Provide the [x, y] coordinate of the cell's center where the given text is located.  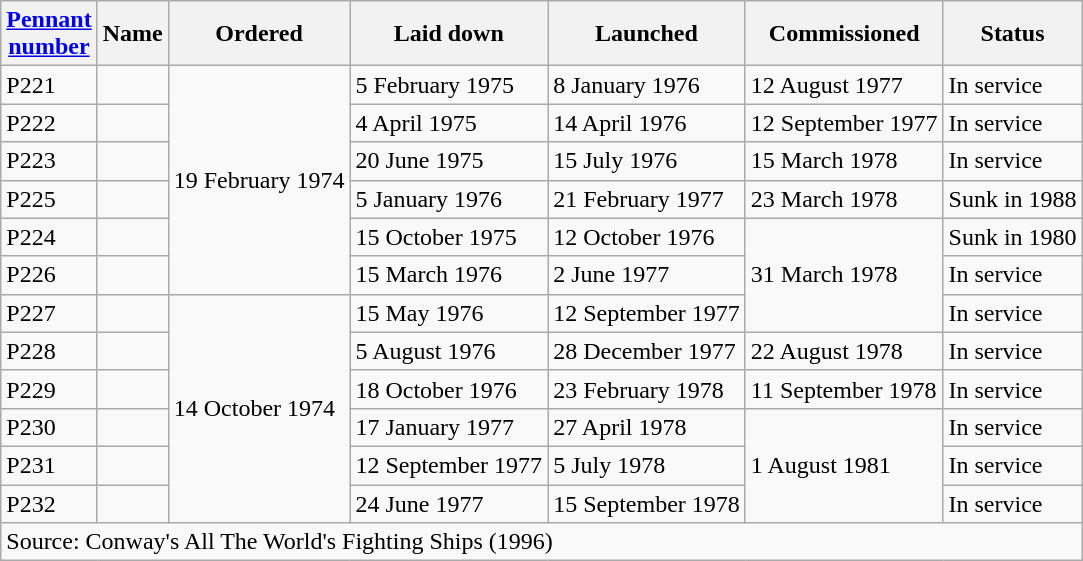
28 December 1977 [647, 351]
P229 [49, 389]
20 June 1975 [449, 161]
15 October 1975 [449, 237]
31 March 1978 [844, 275]
1 August 1981 [844, 465]
15 March 1978 [844, 161]
12 October 1976 [647, 237]
15 July 1976 [647, 161]
P224 [49, 237]
Name [132, 34]
Commissioned [844, 34]
21 February 1977 [647, 199]
Pennantnumber [49, 34]
P230 [49, 427]
P227 [49, 313]
Laid down [449, 34]
24 June 1977 [449, 503]
P221 [49, 85]
15 March 1976 [449, 275]
Sunk in 1980 [1012, 237]
P231 [49, 465]
14 October 1974 [259, 408]
Status [1012, 34]
18 October 1976 [449, 389]
Sunk in 1988 [1012, 199]
15 May 1976 [449, 313]
15 September 1978 [647, 503]
5 July 1978 [647, 465]
5 February 1975 [449, 85]
Launched [647, 34]
Source: Conway's All The World's Fighting Ships (1996) [542, 542]
4 April 1975 [449, 123]
5 January 1976 [449, 199]
27 April 1978 [647, 427]
12 August 1977 [844, 85]
P226 [49, 275]
22 August 1978 [844, 351]
19 February 1974 [259, 180]
Ordered [259, 34]
14 April 1976 [647, 123]
5 August 1976 [449, 351]
17 January 1977 [449, 427]
P223 [49, 161]
23 March 1978 [844, 199]
P232 [49, 503]
23 February 1978 [647, 389]
P228 [49, 351]
2 June 1977 [647, 275]
P222 [49, 123]
P225 [49, 199]
8 January 1976 [647, 85]
11 September 1978 [844, 389]
